Scan for the cell matching the given text and deliver its (x, y) coordinate at center. 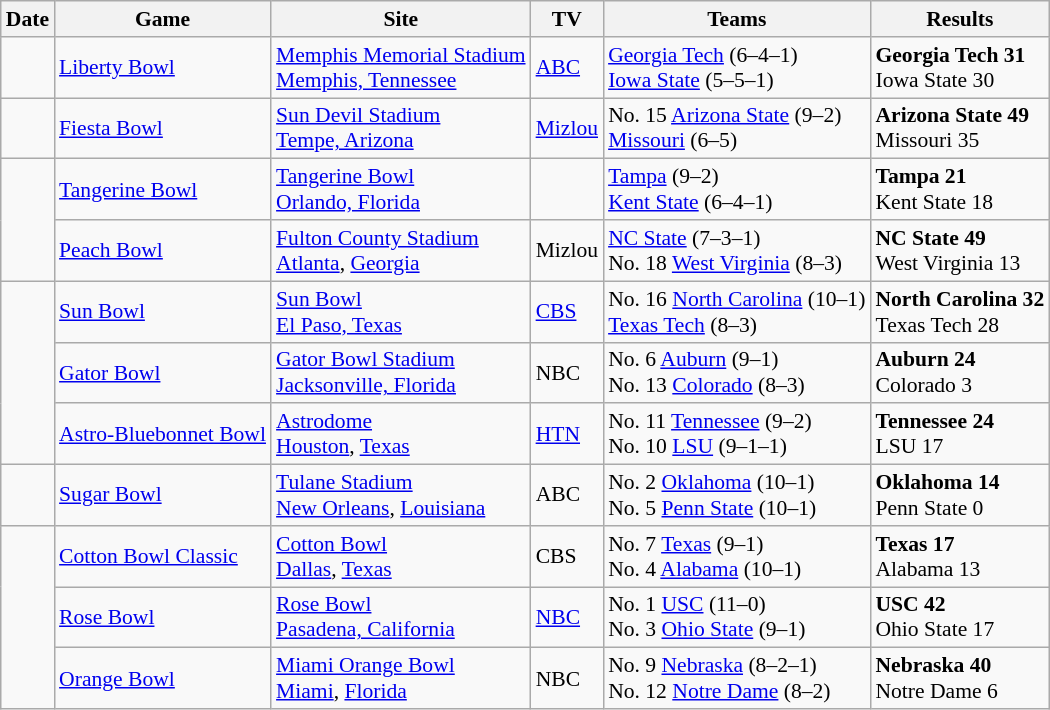
Gator Bowl (162, 372)
TV (567, 19)
Arizona State 49Missouri 35 (960, 128)
Rose BowlPasadena, California (401, 618)
Orange Bowl (162, 678)
No. 16 North Carolina (10–1)Texas Tech (8–3) (736, 312)
Teams (736, 19)
No. 15 Arizona State (9–2)Missouri (6–5) (736, 128)
Georgia Tech 31Iowa State 30 (960, 68)
Tangerine BowlOrlando, Florida (401, 190)
Memphis Memorial StadiumMemphis, Tennessee (401, 68)
No. 1 USC (11–0)No. 3 Ohio State (9–1) (736, 618)
Peach Bowl (162, 250)
Tampa (9–2)Kent State (6–4–1) (736, 190)
Sun Devil StadiumTempe, Arizona (401, 128)
Fiesta Bowl (162, 128)
HTN (567, 434)
Rose Bowl (162, 618)
Sun BowlEl Paso, Texas (401, 312)
No. 9 Nebraska (8–2–1)No. 12 Notre Dame (8–2) (736, 678)
Gator Bowl StadiumJacksonville, Florida (401, 372)
Results (960, 19)
Tampa 21Kent State 18 (960, 190)
Tulane StadiumNew Orleans, Louisiana (401, 496)
Oklahoma 14Penn State 0 (960, 496)
Miami Orange BowlMiami, Florida (401, 678)
Nebraska 40Notre Dame 6 (960, 678)
Georgia Tech (6–4–1)Iowa State (5–5–1) (736, 68)
Site (401, 19)
NC State 49West Virginia 13 (960, 250)
No. 11 Tennessee (9–2)No. 10 LSU (9–1–1) (736, 434)
Cotton Bowl Classic (162, 556)
Liberty Bowl (162, 68)
Tennessee 24LSU 17 (960, 434)
Cotton BowlDallas, Texas (401, 556)
USC 42Ohio State 17 (960, 618)
No. 2 Oklahoma (10–1)No. 5 Penn State (10–1) (736, 496)
Astro-Bluebonnet Bowl (162, 434)
NC State (7–3–1)No. 18 West Virginia (8–3) (736, 250)
Texas 17Alabama 13 (960, 556)
Date (28, 19)
AstrodomeHouston, Texas (401, 434)
Game (162, 19)
Sugar Bowl (162, 496)
Auburn 24Colorado 3 (960, 372)
North Carolina 32Texas Tech 28 (960, 312)
Tangerine Bowl (162, 190)
No. 6 Auburn (9–1)No. 13 Colorado (8–3) (736, 372)
Fulton County StadiumAtlanta, Georgia (401, 250)
Sun Bowl (162, 312)
No. 7 Texas (9–1)No. 4 Alabama (10–1) (736, 556)
